Detect which cell encompasses the target text, then output its (X, Y) center coordinate. 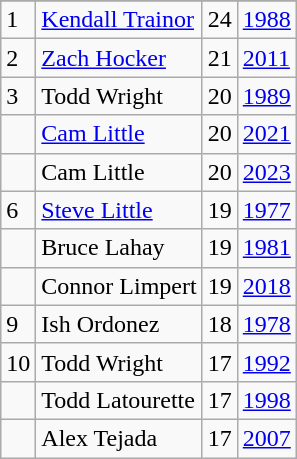
10 (18, 362)
2021 (266, 134)
9 (18, 324)
1978 (266, 324)
Zach Hocker (119, 58)
Steve Little (119, 210)
Kendall Trainor (119, 20)
24 (220, 20)
6 (18, 210)
1992 (266, 362)
2018 (266, 286)
21 (220, 58)
Alex Tejada (119, 438)
1 (18, 20)
18 (220, 324)
1977 (266, 210)
Connor Limpert (119, 286)
Ish Ordonez (119, 324)
1981 (266, 248)
1988 (266, 20)
2 (18, 58)
1998 (266, 400)
2007 (266, 438)
Bruce Lahay (119, 248)
2011 (266, 58)
3 (18, 96)
1989 (266, 96)
Todd Latourette (119, 400)
2023 (266, 172)
